Return [X, Y] of the center of cell containing provided text 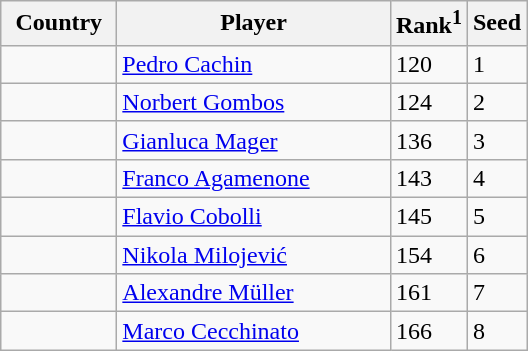
Marco Cecchinato [254, 331]
136 [428, 140]
124 [428, 102]
Rank1 [428, 24]
5 [496, 217]
Country [59, 24]
Franco Agamenone [254, 178]
7 [496, 293]
166 [428, 331]
143 [428, 178]
1 [496, 64]
Alexandre Müller [254, 293]
4 [496, 178]
2 [496, 102]
8 [496, 331]
154 [428, 255]
3 [496, 140]
Player [254, 24]
Flavio Cobolli [254, 217]
6 [496, 255]
Nikola Milojević [254, 255]
Seed [496, 24]
145 [428, 217]
120 [428, 64]
161 [428, 293]
Pedro Cachin [254, 64]
Norbert Gombos [254, 102]
Gianluca Mager [254, 140]
